Scan for the cell matching the given text and deliver its (x, y) coordinate at center. 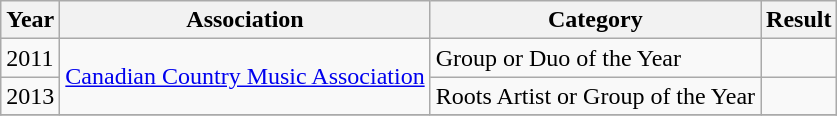
2013 (30, 96)
Group or Duo of the Year (595, 58)
Year (30, 20)
Association (245, 20)
Roots Artist or Group of the Year (595, 96)
2011 (30, 58)
Result (799, 20)
Category (595, 20)
Canadian Country Music Association (245, 77)
